Provide the (x, y) coordinate of the cell's center where the given text is located.  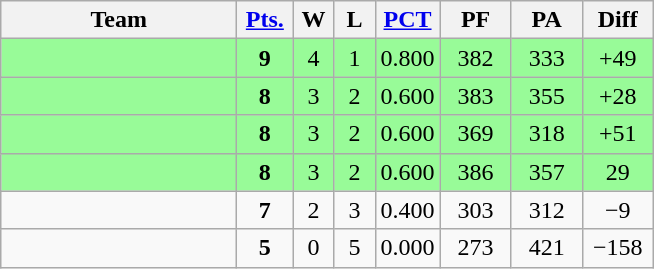
29 (618, 172)
Team (119, 20)
382 (476, 58)
+51 (618, 134)
383 (476, 96)
9 (265, 58)
0.800 (408, 58)
+49 (618, 58)
Pts. (265, 20)
−9 (618, 210)
357 (546, 172)
355 (546, 96)
0 (314, 248)
Diff (618, 20)
PA (546, 20)
+28 (618, 96)
386 (476, 172)
369 (476, 134)
318 (546, 134)
1 (354, 58)
273 (476, 248)
0.000 (408, 248)
312 (546, 210)
−158 (618, 248)
303 (476, 210)
421 (546, 248)
333 (546, 58)
L (354, 20)
W (314, 20)
7 (265, 210)
0.400 (408, 210)
4 (314, 58)
PCT (408, 20)
PF (476, 20)
